Return the [x, y] coordinate for the center point of the cell that contains the specified text.  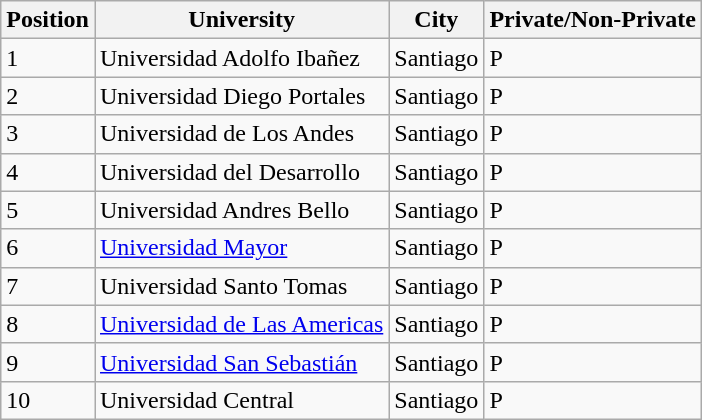
7 [48, 286]
Universidad Andres Bello [241, 210]
Universidad de Los Andes [241, 134]
Universidad Central [241, 400]
Universidad Diego Portales [241, 96]
Universidad Santo Tomas [241, 286]
Universidad del Desarrollo [241, 172]
City [436, 20]
Universidad San Sebastián [241, 362]
Position [48, 20]
10 [48, 400]
3 [48, 134]
1 [48, 58]
6 [48, 248]
Universidad de Las Americas [241, 324]
Universidad Adolfo Ibañez [241, 58]
8 [48, 324]
5 [48, 210]
9 [48, 362]
4 [48, 172]
2 [48, 96]
Universidad Mayor [241, 248]
Private/Non-Private [593, 20]
University [241, 20]
